Return [x, y] of the center of cell containing provided text 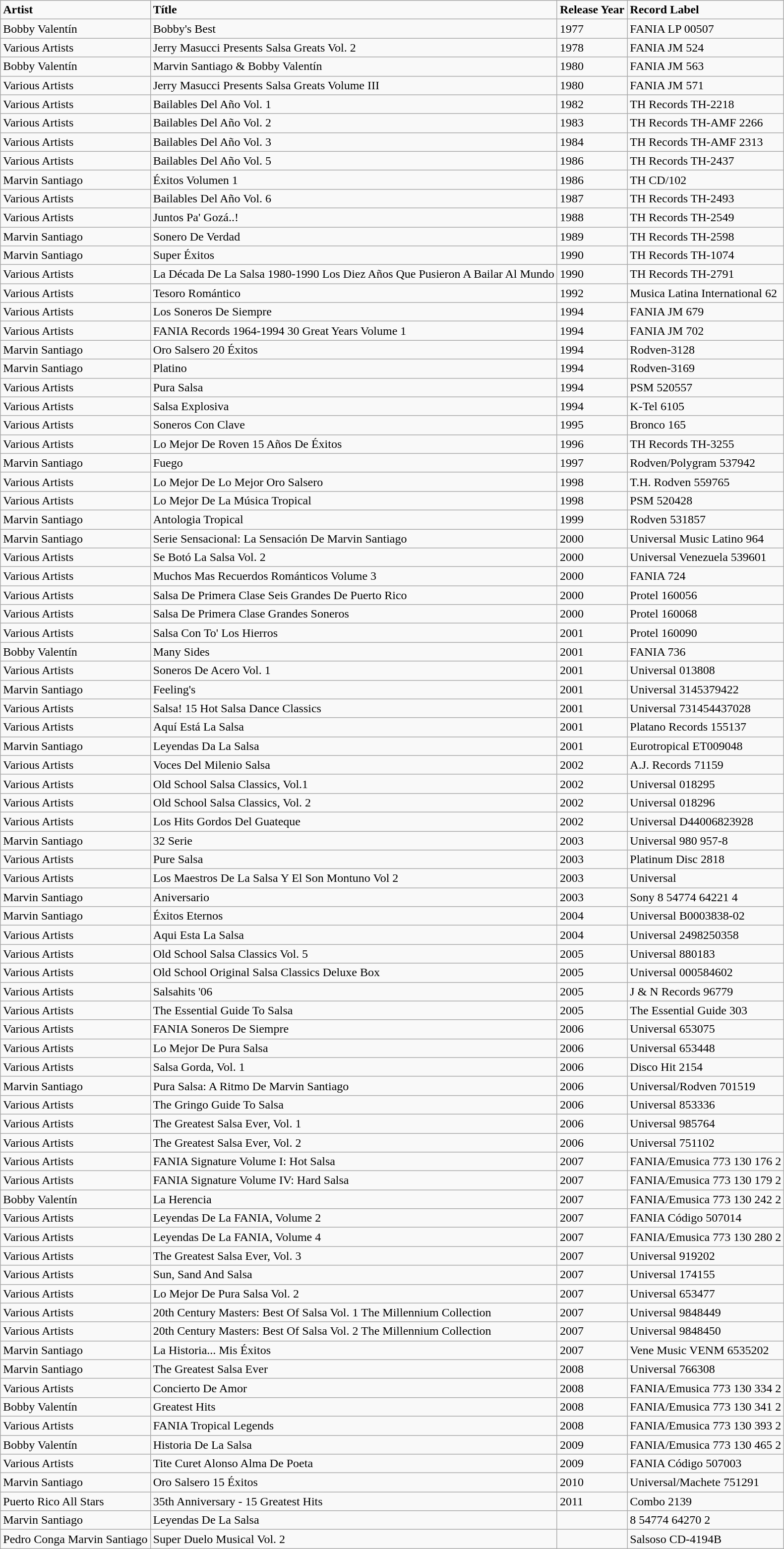
Universal 880183 [706, 954]
1992 [592, 293]
Disco Hit 2154 [706, 1067]
K-Tel 6105 [706, 406]
Tite Curet Alonso Alma De Poeta [354, 1464]
FANIA LP 00507 [706, 29]
1984 [592, 142]
35th Anniversary - 15 Greatest Hits [354, 1501]
The Essential Guide To Salsa [354, 1010]
Universal 919202 [706, 1256]
FANIA Signature Volume IV: Hard Salsa [354, 1180]
Rodven 531857 [706, 519]
Universal B0003838-02 [706, 916]
Títle [354, 10]
Bailables Del Año Vol. 6 [354, 198]
La Década De La Salsa 1980-1990 Los Diez Años Que Pusieron A Bailar Al Mundo [354, 274]
Bobby's Best [354, 29]
Bailables Del Año Vol. 1 [354, 104]
Sonero De Verdad [354, 237]
Pura Salsa [354, 387]
Universal 653075 [706, 1029]
Los Maestros De La Salsa Y El Son Montuno Vol 2 [354, 878]
Lo Mejor De Lo Mejor Oro Salsero [354, 482]
Universal [706, 878]
Bailables Del Año Vol. 2 [354, 123]
1978 [592, 48]
Juntos Pa' Gozá..! [354, 217]
Leyendas De La FANIA, Volume 4 [354, 1237]
1977 [592, 29]
FANIA JM 563 [706, 66]
Universal 653477 [706, 1294]
FANIA JM 679 [706, 312]
A.J. Records 71159 [706, 765]
Greatest Hits [354, 1407]
Many Sides [354, 652]
Marvin Santiago & Bobby Valentín [354, 66]
Musica Latina International 62 [706, 293]
FANIA 736 [706, 652]
Pura Salsa: A Ritmo De Marvin Santiago [354, 1086]
Éxitos Eternos [354, 916]
FANIA Tropical Legends [354, 1425]
Universal 018295 [706, 784]
Salsa De Primera Clase Seis Grandes De Puerto Rico [354, 595]
FANIA Código 507014 [706, 1218]
Oro Salsero 15 Éxitos [354, 1483]
20th Century Masters: Best Of Salsa Vol. 1 The Millennium Collection [354, 1312]
Se Botó La Salsa Vol. 2 [354, 558]
J & N Records 96779 [706, 991]
32 Serie [354, 841]
Fuego [354, 463]
Old School Original Salsa Classics Deluxe Box [354, 973]
Lo Mejor De Pura Salsa [354, 1048]
FANIA Soneros De Siempre [354, 1029]
Platinum Disc 2818 [706, 860]
1999 [592, 519]
Salsa Con To' Los Hierros [354, 633]
FANIA/Emusica 773 130 465 2 [706, 1445]
1983 [592, 123]
Leyendas De La FANIA, Volume 2 [354, 1218]
FANIA JM 702 [706, 331]
1987 [592, 198]
The Greatest Salsa Ever, Vol. 3 [354, 1256]
Universal/Machete 751291 [706, 1483]
Los Hits Gordos Del Guateque [354, 821]
Los Soneros De Siempre [354, 312]
Bailables Del Año Vol. 5 [354, 161]
TH Records TH-2598 [706, 237]
Release Year [592, 10]
PSM 520428 [706, 500]
The Gringo Guide To Salsa [354, 1105]
Leyendas Da La Salsa [354, 746]
Jerry Masucci Presents Salsa Greats Volume III [354, 85]
Record Label [706, 10]
Universal D44006823928 [706, 821]
Aqui Esta La Salsa [354, 935]
Universal Music Latino 964 [706, 538]
FANIA JM 571 [706, 85]
8 54774 64270 2 [706, 1520]
Concierto De Amor [354, 1388]
Old School Salsa Classics, Vol.1 [354, 784]
Platano Records 155137 [706, 727]
Aquí Está La Salsa [354, 727]
Rodven-3128 [706, 350]
Artist [75, 10]
Sony 8 54774 64221 4 [706, 897]
Universal 9848449 [706, 1312]
Universal 653448 [706, 1048]
Vene Music VENM 6535202 [706, 1350]
Salsoso CD-4194B [706, 1539]
Rodven/Polygram 537942 [706, 463]
Universal 018296 [706, 803]
Lo Mejor De Pura Salsa Vol. 2 [354, 1294]
FANIA 724 [706, 576]
Protel 160068 [706, 614]
FANIA/Emusica 773 130 176 2 [706, 1162]
FANIA Signature Volume I: Hot Salsa [354, 1162]
Eurotropical ET009048 [706, 746]
Jerry Masucci Presents Salsa Greats Vol. 2 [354, 48]
FANIA Código 507003 [706, 1464]
Antologia Tropical [354, 519]
2010 [592, 1483]
FANIA/Emusica 773 130 242 2 [706, 1199]
1989 [592, 237]
La Herencia [354, 1199]
FANIA/Emusica 773 130 280 2 [706, 1237]
Universal 766308 [706, 1369]
Universal 2498250358 [706, 935]
Protel 160056 [706, 595]
Combo 2139 [706, 1501]
Protel 160090 [706, 633]
Super Éxitos [354, 255]
TH Records TH-1074 [706, 255]
The Greatest Salsa Ever [354, 1369]
Universal 174155 [706, 1275]
Universal 3145379422 [706, 689]
Lo Mejor De Roven 15 Años De Éxitos [354, 444]
Voces Del Milenio Salsa [354, 765]
Puerto Rico All Stars [75, 1501]
TH Records TH-2549 [706, 217]
Rodven-3169 [706, 369]
Pure Salsa [354, 860]
Old School Salsa Classics, Vol. 2 [354, 803]
Pedro Conga Marvin Santiago [75, 1539]
TH Records TH-2791 [706, 274]
FANIA Records 1964-1994 30 Great Years Volume 1 [354, 331]
Muchos Mas Recuerdos Románticos Volume 3 [354, 576]
Salsahits '06 [354, 991]
FANIA/Emusica 773 130 334 2 [706, 1388]
Old School Salsa Classics Vol. 5 [354, 954]
Salsa Explosiva [354, 406]
Bailables Del Año Vol. 3 [354, 142]
Universal 9848450 [706, 1331]
TH Records TH-AMF 2266 [706, 123]
PSM 520557 [706, 387]
FANIA/Emusica 773 130 393 2 [706, 1425]
Soneros De Acero Vol. 1 [354, 671]
Aniversario [354, 897]
1996 [592, 444]
Sun, Sand And Salsa [354, 1275]
Salsa Gorda, Vol. 1 [354, 1067]
Universal 853336 [706, 1105]
Universal/Rodven 701519 [706, 1086]
La Historia... Mis Éxitos [354, 1350]
The Essential Guide 303 [706, 1010]
Platino [354, 369]
FANIA/Emusica 773 130 179 2 [706, 1180]
The Greatest Salsa Ever, Vol. 1 [354, 1123]
Universal 000584602 [706, 973]
FANIA JM 524 [706, 48]
TH CD/102 [706, 180]
2011 [592, 1501]
Universal 013808 [706, 671]
Soneros Con Clave [354, 425]
Éxitos Volumen 1 [354, 180]
1997 [592, 463]
Universal 985764 [706, 1123]
Super Duelo Musical Vol. 2 [354, 1539]
Universal 731454437028 [706, 708]
Universal 980 957-8 [706, 841]
1982 [592, 104]
T.H. Rodven 559765 [706, 482]
Universal 751102 [706, 1142]
Salsa De Primera Clase Grandes Soneros [354, 614]
Tesoro Romántico [354, 293]
1988 [592, 217]
Historia De La Salsa [354, 1445]
TH Records TH-2218 [706, 104]
TH Records TH-3255 [706, 444]
The Greatest Salsa Ever, Vol. 2 [354, 1142]
Lo Mejor De La Música Tropical [354, 500]
TH Records TH-2493 [706, 198]
Bronco 165 [706, 425]
Serie Sensacional: La Sensación De Marvin Santiago [354, 538]
Leyendas De La Salsa [354, 1520]
Oro Salsero 20 Éxitos [354, 350]
20th Century Masters: Best Of Salsa Vol. 2 The Millennium Collection [354, 1331]
TH Records TH-2437 [706, 161]
Feeling's [354, 689]
Salsa! 15 Hot Salsa Dance Classics [354, 708]
1995 [592, 425]
TH Records TH-AMF 2313 [706, 142]
FANIA/Emusica 773 130 341 2 [706, 1407]
Universal Venezuela 539601 [706, 558]
